Pinpoint the cell where the given text exists, returning its [X, Y] midpoint coordinate. 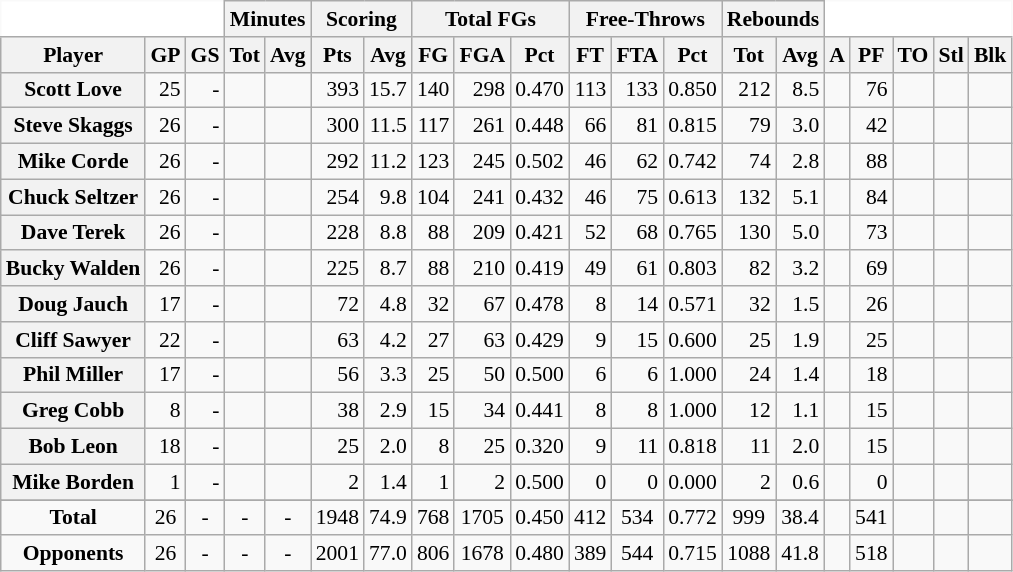
104 [434, 197]
82 [749, 269]
0.470 [540, 90]
241 [482, 197]
999 [749, 518]
62 [637, 162]
24 [749, 375]
11.2 [388, 162]
245 [482, 162]
FTA [637, 55]
0.502 [540, 162]
56 [338, 375]
74.9 [388, 518]
38.4 [800, 518]
11.5 [388, 126]
Mike Corde [74, 162]
69 [872, 269]
389 [590, 554]
Rebounds [774, 19]
1088 [749, 554]
228 [338, 233]
Bucky Walden [74, 269]
0.441 [540, 411]
209 [482, 233]
FGA [482, 55]
66 [590, 126]
768 [434, 518]
FG [434, 55]
212 [749, 90]
TO [914, 55]
61 [637, 269]
Total [74, 518]
132 [749, 197]
117 [434, 126]
806 [434, 554]
9.8 [388, 197]
68 [637, 233]
52 [590, 233]
0.815 [692, 126]
75 [637, 197]
Free-Throws [646, 19]
3.2 [800, 269]
225 [338, 269]
0.818 [692, 447]
0.478 [540, 304]
8.7 [388, 269]
73 [872, 233]
81 [637, 126]
Bob Leon [74, 447]
113 [590, 90]
22 [165, 340]
0.320 [540, 447]
0.715 [692, 554]
1948 [338, 518]
15.7 [388, 90]
Dave Terek [74, 233]
49 [590, 269]
0.000 [692, 482]
Pts [338, 55]
133 [637, 90]
Doug Jauch [74, 304]
41.8 [800, 554]
Phil Miller [74, 375]
412 [590, 518]
Minutes [267, 19]
0.432 [540, 197]
0.613 [692, 197]
PF [872, 55]
0.421 [540, 233]
12 [749, 411]
254 [338, 197]
4.2 [388, 340]
1705 [482, 518]
Chuck Seltzer [74, 197]
27 [434, 340]
Greg Cobb [74, 411]
300 [338, 126]
0.571 [692, 304]
292 [338, 162]
Mike Borden [74, 482]
2.9 [388, 411]
Cliff Sawyer [74, 340]
8.5 [800, 90]
518 [872, 554]
298 [482, 90]
0.419 [540, 269]
0.429 [540, 340]
0.850 [692, 90]
210 [482, 269]
Total FGs [490, 19]
67 [482, 304]
130 [749, 233]
5.1 [800, 197]
541 [872, 518]
4.8 [388, 304]
GP [165, 55]
1678 [482, 554]
Scott Love [74, 90]
0.803 [692, 269]
1.5 [800, 304]
0.600 [692, 340]
544 [637, 554]
140 [434, 90]
Stl [950, 55]
0.6 [800, 482]
A [837, 55]
3.0 [800, 126]
5.0 [800, 233]
14 [637, 304]
2001 [338, 554]
FT [590, 55]
534 [637, 518]
50 [482, 375]
1.9 [800, 340]
0.448 [540, 126]
0.765 [692, 233]
74 [749, 162]
Player [74, 55]
GS [206, 55]
38 [338, 411]
Opponents [74, 554]
84 [872, 197]
0.450 [540, 518]
3.3 [388, 375]
1.1 [800, 411]
8.8 [388, 233]
72 [338, 304]
79 [749, 126]
261 [482, 126]
Scoring [362, 19]
42 [872, 126]
77.0 [388, 554]
123 [434, 162]
76 [872, 90]
2.8 [800, 162]
Blk [990, 55]
0.742 [692, 162]
0.480 [540, 554]
34 [482, 411]
0.772 [692, 518]
393 [338, 90]
Steve Skaggs [74, 126]
